Capture the cell that displays the provided text and extract its (x, y) central coordinate. 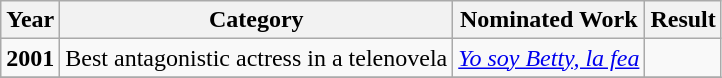
Best antagonistic actress in a telenovela (256, 58)
Nominated Work (549, 20)
Result (683, 20)
Category (256, 20)
2001 (30, 58)
Year (30, 20)
Yo soy Betty, la fea (549, 58)
